Return the (X, Y) coordinate for the center point of the cell that contains the specified text.  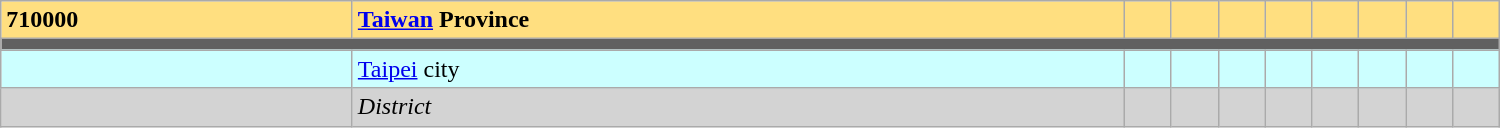
Taiwan Province (738, 20)
Taipei city (738, 69)
710000 (177, 20)
District (738, 107)
